Identify which cell holds the provided text, then report its [X, Y] central coordinate. 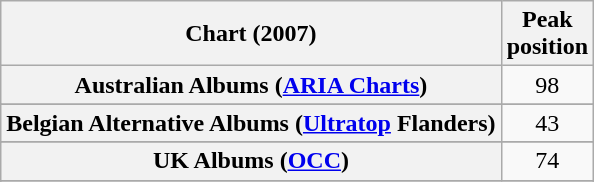
Chart (2007) [251, 34]
Belgian Alternative Albums (Ultratop Flanders) [251, 123]
43 [547, 123]
Australian Albums (ARIA Charts) [251, 85]
98 [547, 85]
UK Albums (OCC) [251, 161]
Peakposition [547, 34]
74 [547, 161]
